Detect which cell encompasses the target text, then output its [x, y] center coordinate. 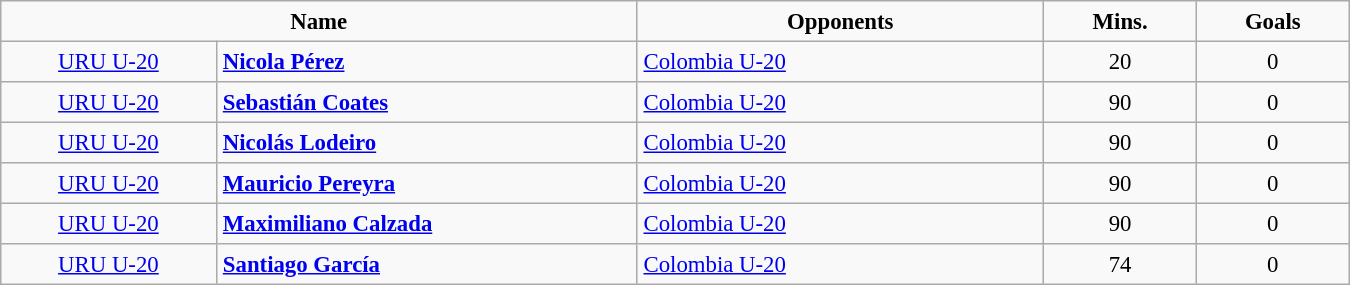
Maximiliano Calzada [426, 223]
Nicola Pérez [426, 61]
Opponents [840, 21]
Santiago García [426, 264]
Goals [1272, 21]
Name [319, 21]
74 [1120, 264]
Sebastián Coates [426, 102]
Nicolás Lodeiro [426, 142]
20 [1120, 61]
Mauricio Pereyra [426, 183]
Mins. [1120, 21]
